Find where the given text appears and provide that cell's center as [x, y] coordinate. 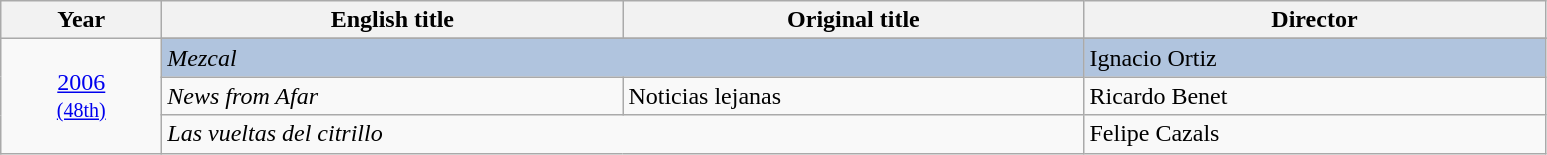
Mezcal [623, 58]
2006(48th) [82, 96]
Las vueltas del citrillo [623, 134]
Original title [854, 20]
Director [1314, 20]
Ignacio Ortiz [1314, 58]
Felipe Cazals [1314, 134]
English title [392, 20]
Noticias lejanas [854, 96]
Year [82, 20]
News from Afar [392, 96]
Ricardo Benet [1314, 96]
